Pinpoint the cell where the given text exists, returning its [X, Y] midpoint coordinate. 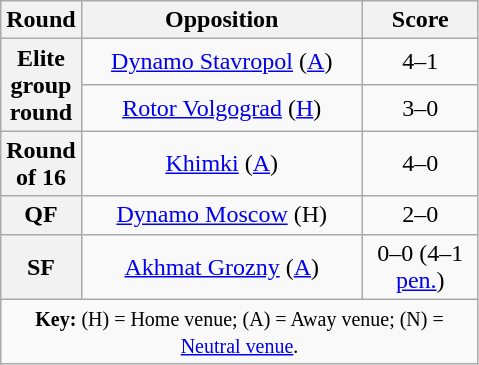
Rotor Volgograd (H) [222, 108]
QF [41, 215]
SF [41, 266]
Akhmat Grozny (A) [222, 266]
0–0 (4–1 pen.) [420, 266]
Khimki (A) [222, 164]
Round of 16 [41, 164]
3–0 [420, 108]
4–0 [420, 164]
Dynamo Stavropol (A) [222, 62]
Dynamo Moscow (H) [222, 215]
Opposition [222, 20]
2–0 [420, 215]
4–1 [420, 62]
Elite group round [41, 85]
Key: (H) = Home venue; (A) = Away venue; (N) = Neutral venue. [240, 332]
Score [420, 20]
Round [41, 20]
